For the text-containing cell, return its midpoint in (x, y) coordinate format. 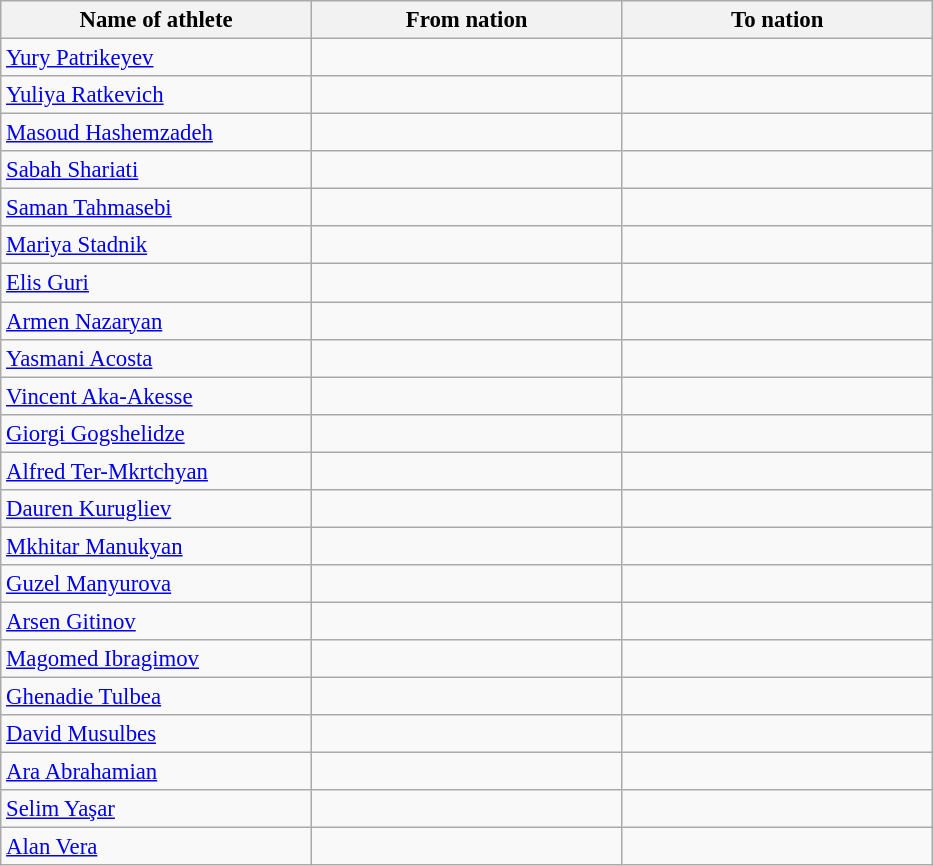
Ara Abrahamian (156, 772)
Yasmani Acosta (156, 358)
David Musulbes (156, 734)
Elis Guri (156, 283)
To nation (778, 20)
Armen Nazaryan (156, 321)
Guzel Manyurova (156, 584)
Sabah Shariati (156, 170)
Ghenadie Tulbea (156, 697)
Yuliya Ratkevich (156, 95)
Mkhitar Manukyan (156, 546)
Yury Patrikeyev (156, 58)
Name of athlete (156, 20)
Giorgi Gogshelidze (156, 433)
From nation (466, 20)
Vincent Aka-Akesse (156, 396)
Magomed Ibragimov (156, 659)
Mariya Stadnik (156, 245)
Saman Tahmasebi (156, 208)
Dauren Kurugliev (156, 509)
Alan Vera (156, 847)
Masoud Hashemzadeh (156, 133)
Alfred Ter-Mkrtchyan (156, 471)
Arsen Gitinov (156, 621)
Selim Yaşar (156, 809)
